Scan for the cell matching the given text and deliver its (x, y) coordinate at center. 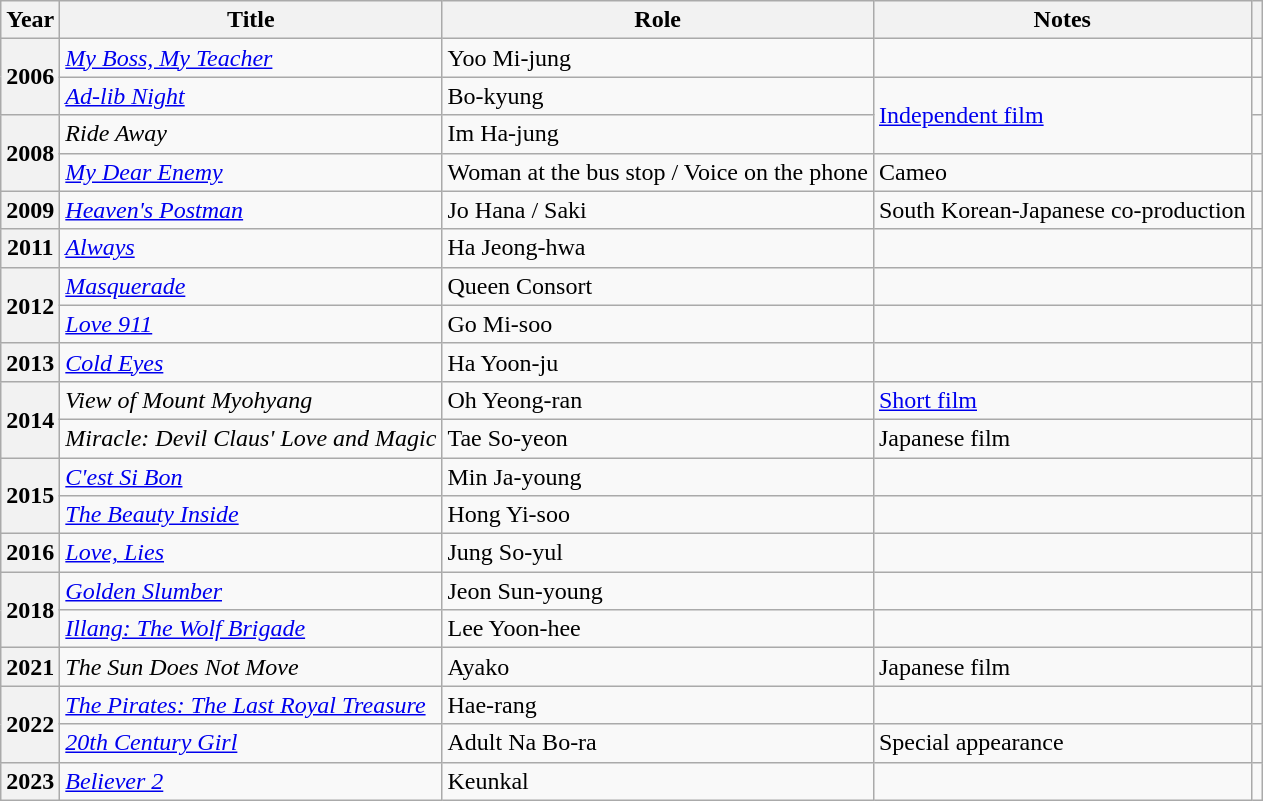
2014 (30, 419)
The Beauty Inside (251, 515)
Oh Yeong-ran (658, 400)
My Dear Enemy (251, 172)
Ride Away (251, 134)
The Pirates: The Last Royal Treasure (251, 705)
Lee Yoon-hee (658, 629)
Title (251, 20)
2023 (30, 781)
Im Ha-jung (658, 134)
My Boss, My Teacher (251, 58)
Ha Yoon-ju (658, 362)
2021 (30, 667)
Go Mi-soo (658, 324)
2006 (30, 77)
Jo Hana / Saki (658, 210)
2011 (30, 248)
Illang: The Wolf Brigade (251, 629)
2008 (30, 153)
Role (658, 20)
Jeon Sun-young (658, 591)
Short film (1062, 400)
Keunkal (658, 781)
2009 (30, 210)
2013 (30, 362)
Love 911 (251, 324)
Tae So-yeon (658, 438)
Ad-lib Night (251, 96)
Special appearance (1062, 743)
Year (30, 20)
Ha Jeong-hwa (658, 248)
Queen Consort (658, 286)
2018 (30, 610)
Adult Na Bo-ra (658, 743)
2016 (30, 553)
Ayako (658, 667)
Notes (1062, 20)
Always (251, 248)
The Sun Does Not Move (251, 667)
Masquerade (251, 286)
Love, Lies (251, 553)
Golden Slumber (251, 591)
Bo-kyung (658, 96)
South Korean-Japanese co-production (1062, 210)
Believer 2 (251, 781)
Hong Yi-soo (658, 515)
2022 (30, 724)
Yoo Mi-jung (658, 58)
View of Mount Myohyang (251, 400)
2015 (30, 496)
Jung So-yul (658, 553)
Heaven's Postman (251, 210)
Independent film (1062, 115)
Hae-rang (658, 705)
Cameo (1062, 172)
Woman at the bus stop / Voice on the phone (658, 172)
Miracle: Devil Claus' Love and Magic (251, 438)
2012 (30, 305)
Min Ja-young (658, 477)
20th Century Girl (251, 743)
Cold Eyes (251, 362)
C'est Si Bon (251, 477)
